Return the (X, Y) coordinate for the center point of the cell that contains the specified text.  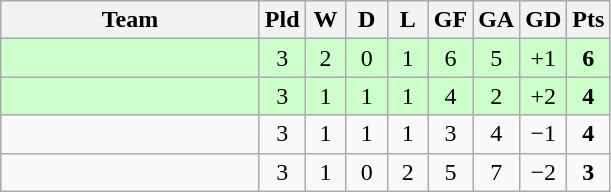
W (326, 20)
Team (130, 20)
−2 (544, 172)
+2 (544, 96)
L (408, 20)
Pld (282, 20)
7 (496, 172)
Pts (588, 20)
GA (496, 20)
GF (450, 20)
GD (544, 20)
−1 (544, 134)
D (366, 20)
+1 (544, 58)
